Return (X, Y) of the center of cell containing provided text 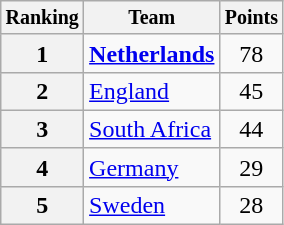
44 (252, 129)
78 (252, 53)
28 (252, 205)
Germany (152, 167)
2 (42, 91)
3 (42, 129)
4 (42, 167)
Netherlands (152, 53)
South Africa (152, 129)
Points (252, 18)
1 (42, 53)
45 (252, 91)
Sweden (152, 205)
5 (42, 205)
29 (252, 167)
Team (152, 18)
Ranking (42, 18)
England (152, 91)
